Extract the [x, y] coordinate from the center of the cell holding the provided text.  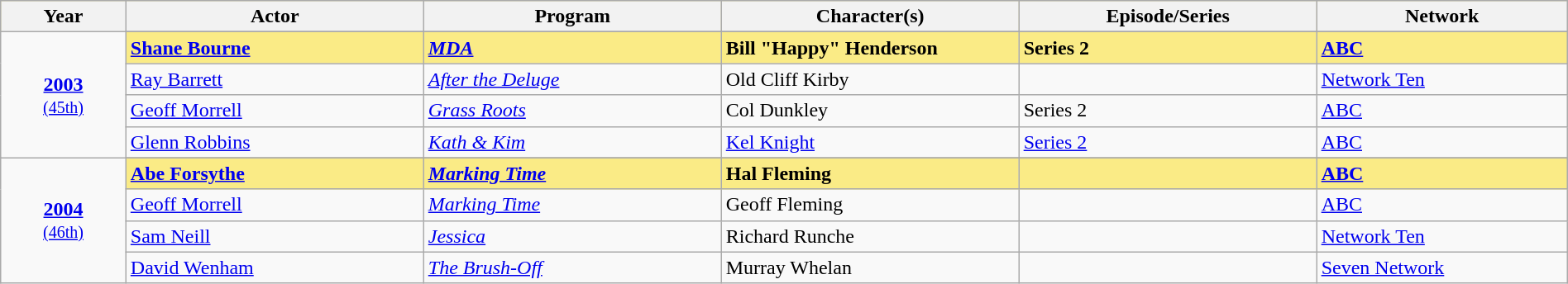
Character(s) [870, 17]
Shane Bourne [275, 48]
Old Cliff Kirby [870, 79]
Kel Knight [870, 142]
MDA [572, 48]
2004(46th) [64, 220]
Geoff Fleming [870, 205]
Bill "Happy" Henderson [870, 48]
Jessica [572, 236]
Episode/Series [1168, 17]
Ray Barrett [275, 79]
Hal Fleming [870, 173]
Sam Neill [275, 236]
Year [64, 17]
Abe Forsythe [275, 173]
Col Dunkley [870, 111]
Glenn Robbins [275, 142]
David Wenham [275, 267]
Seven Network [1442, 267]
The Brush-Off [572, 267]
Murray Whelan [870, 267]
Kath & Kim [572, 142]
Grass Roots [572, 111]
Program [572, 17]
2003(45th) [64, 95]
Actor [275, 17]
Richard Runche [870, 236]
After the Deluge [572, 79]
Network [1442, 17]
